Extract the (x, y) coordinate from the center of the cell holding the provided text.  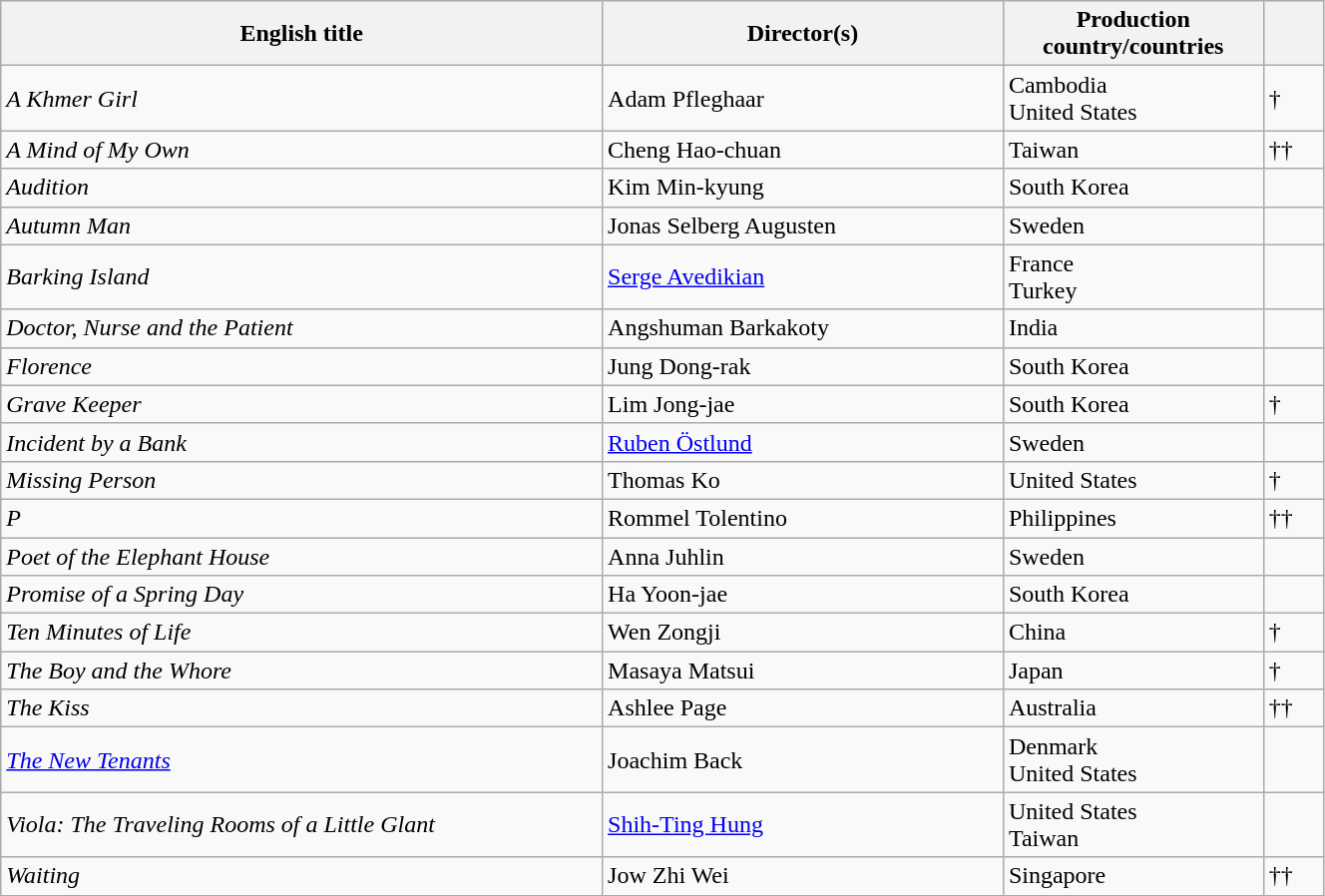
Missing Person (301, 480)
Incident by a Bank (301, 442)
Philippines (1133, 518)
Ten Minutes of Life (301, 633)
Jonas Selberg Augusten (803, 225)
CambodiaUnited States (1133, 98)
Audition (301, 188)
English title (301, 34)
Australia (1133, 708)
Adam Pfleghaar (803, 98)
India (1133, 328)
Rommel Tolentino (803, 518)
The Kiss (301, 708)
Japan (1133, 671)
Barking Island (301, 277)
Shih-Ting Hung (803, 824)
Joachim Back (803, 760)
Taiwan (1133, 150)
Cheng Hao-chuan (803, 150)
Masaya Matsui (803, 671)
FranceTurkey (1133, 277)
Serge Avedikian (803, 277)
Autumn Man (301, 225)
Director(s) (803, 34)
United StatesTaiwan (1133, 824)
The New Tenants (301, 760)
A Khmer Girl (301, 98)
Viola: The Traveling Rooms of a Little Glant (301, 824)
Doctor, Nurse and the Patient (301, 328)
Thomas Ko (803, 480)
Poet of the Elephant House (301, 556)
United States (1133, 480)
Production country/countries (1133, 34)
Promise of a Spring Day (301, 595)
Ha Yoon-jae (803, 595)
Grave Keeper (301, 404)
Kim Min-kyung (803, 188)
Anna Juhlin (803, 556)
The Boy and the Whore (301, 671)
A Mind of My Own (301, 150)
Wen Zongji (803, 633)
Waiting (301, 876)
Angshuman Barkakoty (803, 328)
DenmarkUnited States (1133, 760)
Lim Jong-jae (803, 404)
Ruben Östlund (803, 442)
China (1133, 633)
Jung Dong-rak (803, 366)
Jow Zhi Wei (803, 876)
Ashlee Page (803, 708)
Florence (301, 366)
P (301, 518)
Singapore (1133, 876)
